For the text-containing cell, return its midpoint in [x, y] coordinate format. 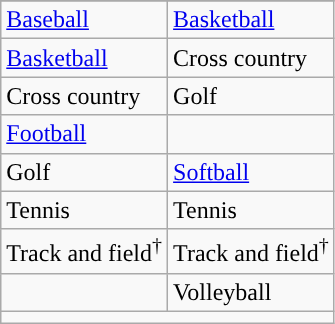
Volleyball [252, 293]
Softball [252, 172]
Football [84, 134]
Baseball [84, 20]
